Provide the [x, y] coordinate of the cell's center where the given text is located.  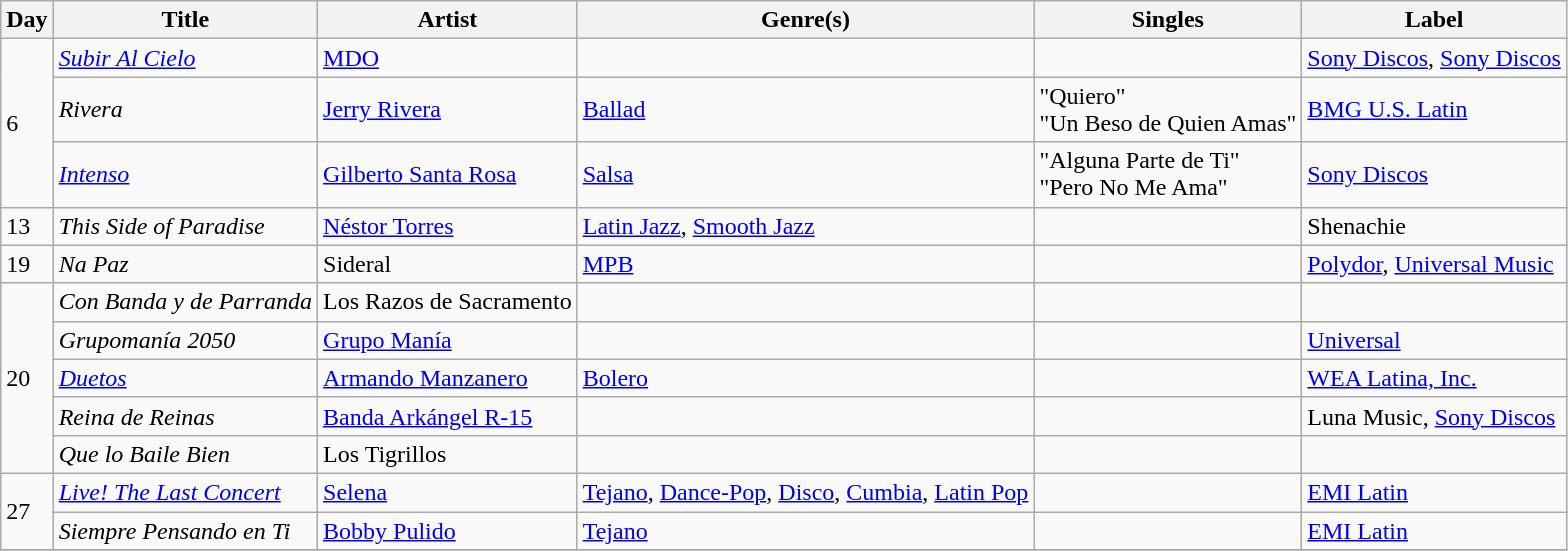
Jerry Rivera [448, 110]
Tejano, Dance-Pop, Disco, Cumbia, Latin Pop [806, 492]
Sony Discos [1434, 174]
Luna Music, Sony Discos [1434, 416]
19 [27, 264]
Live! The Last Concert [185, 492]
Title [185, 20]
6 [27, 123]
Armando Manzanero [448, 378]
Néstor Torres [448, 226]
Que lo Baile Bien [185, 454]
Bobby Pulido [448, 531]
MDO [448, 58]
13 [27, 226]
Latin Jazz, Smooth Jazz [806, 226]
Duetos [185, 378]
Genre(s) [806, 20]
Tejano [806, 531]
Ballad [806, 110]
Salsa [806, 174]
Los Razos de Sacramento [448, 302]
Polydor, Universal Music [1434, 264]
"Quiero""Un Beso de Quien Amas" [1168, 110]
Sideral [448, 264]
27 [27, 511]
WEA Latina, Inc. [1434, 378]
Bolero [806, 378]
Grupo Manía [448, 340]
BMG U.S. Latin [1434, 110]
Universal [1434, 340]
Reina de Reinas [185, 416]
Rivera [185, 110]
Singles [1168, 20]
Label [1434, 20]
Na Paz [185, 264]
Banda Arkángel R-15 [448, 416]
Siempre Pensando en Ti [185, 531]
This Side of Paradise [185, 226]
"Alguna Parte de Ti""Pero No Me Ama" [1168, 174]
Shenachie [1434, 226]
Con Banda y de Parranda [185, 302]
MPB [806, 264]
Day [27, 20]
Grupomanía 2050 [185, 340]
20 [27, 378]
Subir Al Cielo [185, 58]
Gilberto Santa Rosa [448, 174]
Intenso [185, 174]
Selena [448, 492]
Los Tigrillos [448, 454]
Sony Discos, Sony Discos [1434, 58]
Artist [448, 20]
